Pinpoint the cell where the given text exists, returning its (x, y) midpoint coordinate. 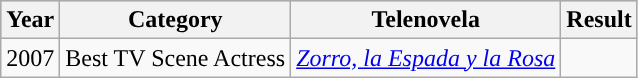
Year (30, 20)
Category (176, 20)
Best TV Scene Actress (176, 58)
Result (599, 20)
Zorro, la Espada y la Rosa (426, 58)
Telenovela (426, 20)
2007 (30, 58)
